Return (X, Y) of the center of cell containing provided text 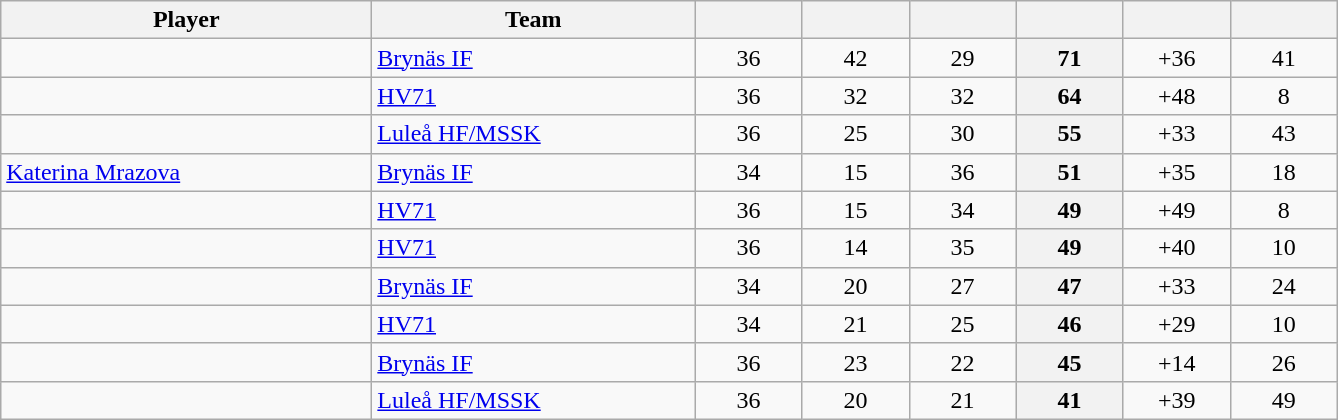
23 (856, 362)
+14 (1176, 362)
71 (1070, 58)
43 (1284, 134)
35 (962, 248)
18 (1284, 172)
47 (1070, 286)
+35 (1176, 172)
Team (534, 20)
55 (1070, 134)
+36 (1176, 58)
+49 (1176, 210)
22 (962, 362)
24 (1284, 286)
27 (962, 286)
30 (962, 134)
Katerina Mrazova (186, 172)
Player (186, 20)
51 (1070, 172)
26 (1284, 362)
14 (856, 248)
64 (1070, 96)
42 (856, 58)
29 (962, 58)
45 (1070, 362)
+39 (1176, 400)
+40 (1176, 248)
+48 (1176, 96)
+29 (1176, 324)
46 (1070, 324)
